Provide the [x, y] coordinate of the cell's center where the given text is located.  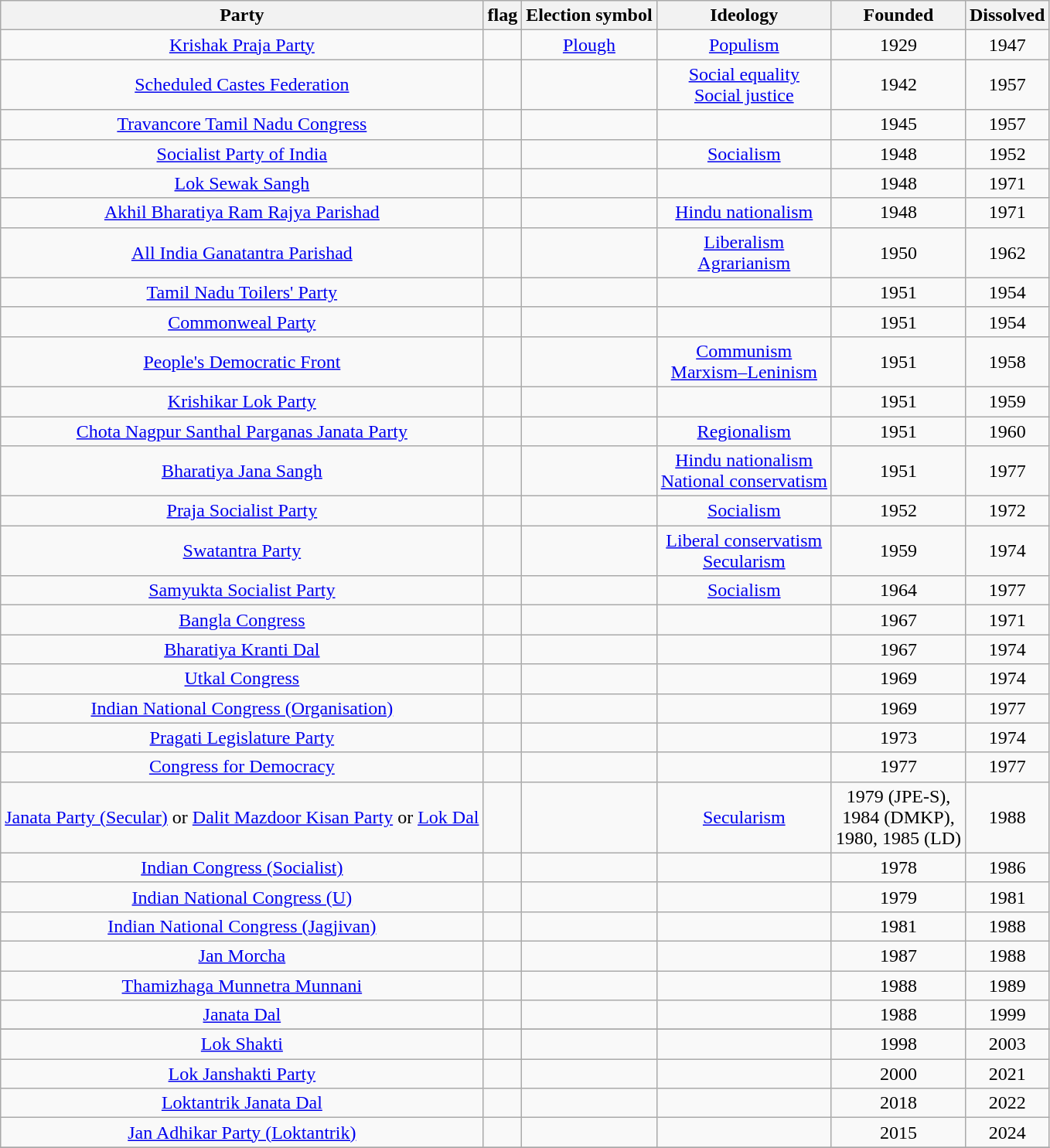
Loktantrik Janata Dal [242, 1103]
1999 [1007, 1015]
All India Ganatantra Parishad [242, 252]
Krishak Praja Party [242, 45]
Socialist Party of India [242, 154]
Pragati Legislature Party [242, 738]
Bharatiya Kranti Dal [242, 649]
Akhil Bharatiya Ram Rajya Parishad [242, 213]
Hindu nationalism [744, 213]
Samyukta Socialist Party [242, 591]
Janata Dal [242, 1015]
Lok Sewak Sangh [242, 183]
Lok Shakti [242, 1044]
Swatantra Party [242, 550]
Lok Janshakti Party [242, 1074]
2018 [898, 1103]
1929 [898, 45]
1978 [898, 867]
Krishikar Lok Party [242, 401]
1947 [1007, 45]
2015 [898, 1133]
1989 [1007, 986]
Jan Adhikar Party (Loktantrik) [242, 1133]
1945 [898, 124]
1962 [1007, 252]
Travancore Tamil Nadu Congress [242, 124]
Thamizhaga Munnetra Munnani [242, 986]
1960 [1007, 431]
1950 [898, 252]
1987 [898, 956]
Indian National Congress (Organisation) [242, 708]
1972 [1007, 511]
1942 [898, 85]
Secularism [744, 817]
Bangla Congress [242, 620]
Bharatiya Jana Sangh [242, 472]
Utkal Congress [242, 679]
2022 [1007, 1103]
Ideology [744, 15]
1998 [898, 1044]
flag [503, 15]
2021 [1007, 1074]
Indian National Congress (Jagjivan) [242, 926]
Commonweal Party [242, 322]
LiberalismAgrarianism [744, 252]
Plough [589, 45]
1986 [1007, 867]
1979 (JPE-S),1984 (DMKP), 1980, 1985 (LD) [898, 817]
1958 [1007, 362]
1979 [898, 897]
Janata Party (Secular) or Dalit Mazdoor Kisan Party or Lok Dal [242, 817]
Social equalitySocial justice [744, 85]
Indian Congress (Socialist) [242, 867]
1973 [898, 738]
Jan Morcha [242, 956]
1964 [898, 591]
Scheduled Castes Federation [242, 85]
Election symbol [589, 15]
Founded [898, 15]
Dissolved [1007, 15]
2000 [898, 1074]
Congress for Democracy [242, 767]
Populism [744, 45]
2024 [1007, 1133]
Party [242, 15]
Regionalism [744, 431]
Liberal conservatismSecularism [744, 550]
2003 [1007, 1044]
CommunismMarxism–Leninism [744, 362]
Tamil Nadu Toilers' Party [242, 292]
Hindu nationalismNational conservatism [744, 472]
People's Democratic Front [242, 362]
Praja Socialist Party [242, 511]
Indian National Congress (U) [242, 897]
Chota Nagpur Santhal Parganas Janata Party [242, 431]
